Pinpoint the cell where the given text exists, returning its (x, y) midpoint coordinate. 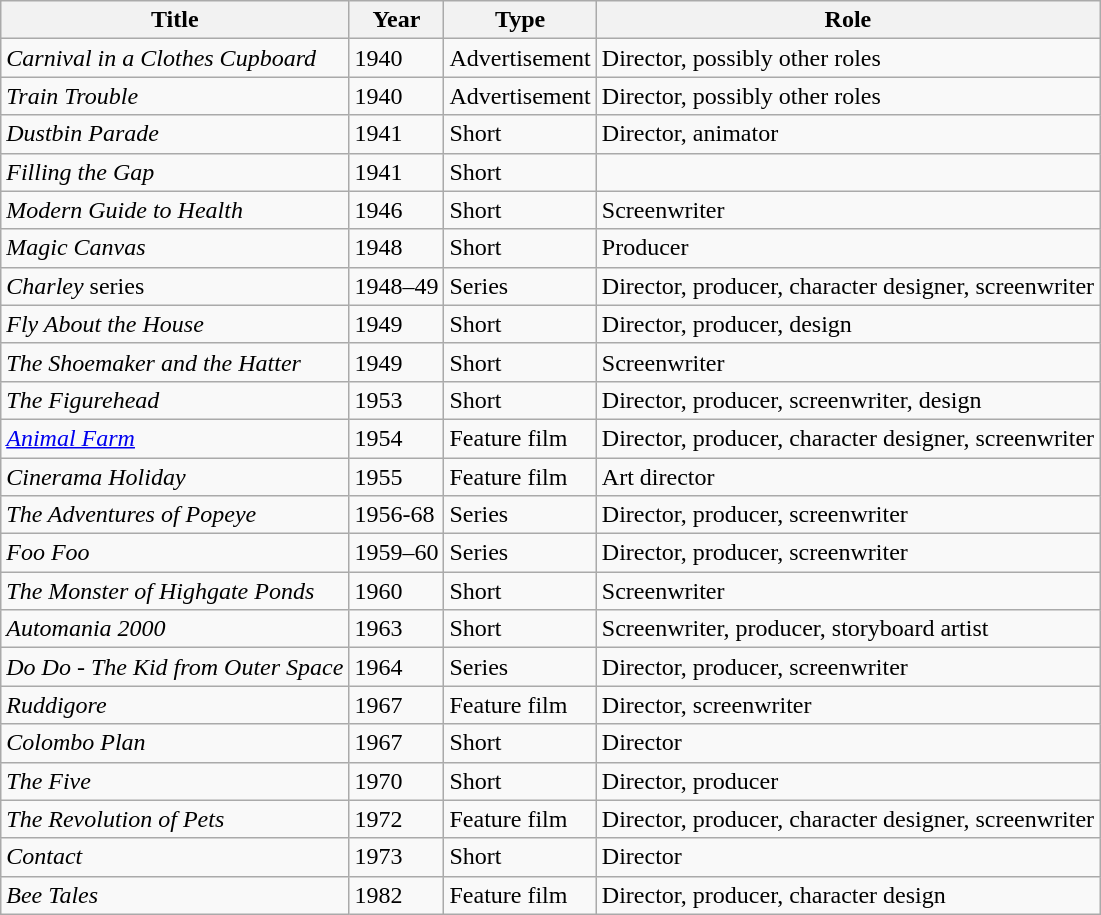
1959–60 (396, 553)
Art director (848, 477)
1963 (396, 629)
Carnival in a Clothes Cupboard (175, 58)
Role (848, 20)
Cinerama Holiday (175, 477)
1954 (396, 438)
Contact (175, 857)
Ruddigore (175, 705)
Title (175, 20)
Modern Guide to Health (175, 210)
Director, producer, design (848, 324)
Director, producer (848, 781)
1982 (396, 895)
Colombo Plan (175, 743)
1948–49 (396, 286)
Director, producer, screenwriter, design (848, 400)
Magic Canvas (175, 248)
Year (396, 20)
The Figurehead (175, 400)
Automania 2000 (175, 629)
Charley series (175, 286)
Type (520, 20)
Dustbin Parade (175, 134)
1953 (396, 400)
Screenwriter, producer, storyboard artist (848, 629)
Foo Foo (175, 553)
1960 (396, 591)
Director, screenwriter (848, 705)
1946 (396, 210)
1955 (396, 477)
The Shoemaker and the Hatter (175, 362)
The Revolution of Pets (175, 819)
1964 (396, 667)
1973 (396, 857)
Animal Farm (175, 438)
Director, producer, character design (848, 895)
The Adventures of Popeye (175, 515)
1956-68 (396, 515)
Fly About the House (175, 324)
Train Trouble (175, 96)
Filling the Gap (175, 172)
Bee Tales (175, 895)
The Monster of Highgate Ponds (175, 591)
Producer (848, 248)
The Five (175, 781)
1972 (396, 819)
1948 (396, 248)
1970 (396, 781)
Do Do - The Kid from Outer Space (175, 667)
Director, animator (848, 134)
